Return the [X, Y] coordinate for the center point of the cell that contains the specified text.  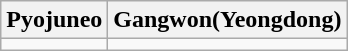
Gangwon(Yeongdong) [228, 20]
Pyojuneo [54, 20]
